Output the (x, y) coordinate of the center of the cell containing the given text.  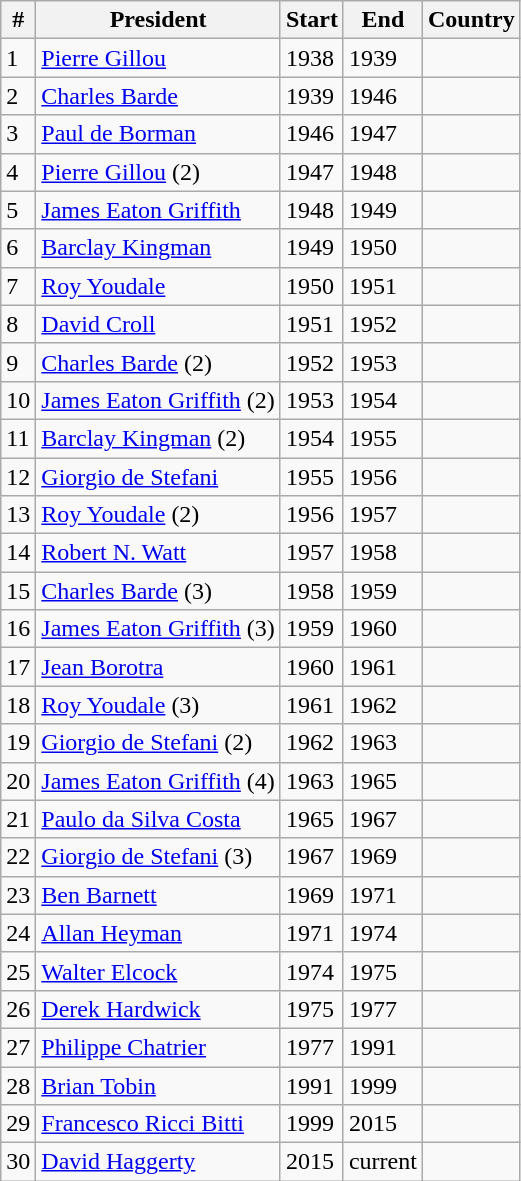
Francesco Ricci Bitti (158, 1124)
Robert N. Watt (158, 553)
26 (18, 1009)
James Eaton Griffith (4) (158, 781)
18 (18, 705)
Roy Youdale (2) (158, 515)
12 (18, 477)
1938 (312, 58)
13 (18, 515)
19 (18, 743)
Charles Barde (158, 96)
15 (18, 591)
# (18, 20)
6 (18, 248)
16 (18, 629)
Pierre Gillou (2) (158, 172)
David Croll (158, 324)
End (382, 20)
2 (18, 96)
23 (18, 895)
11 (18, 438)
Walter Elcock (158, 971)
Derek Hardwick (158, 1009)
James Eaton Griffith (158, 210)
9 (18, 362)
Allan Heyman (158, 933)
17 (18, 667)
30 (18, 1162)
current (382, 1162)
21 (18, 819)
Start (312, 20)
22 (18, 857)
5 (18, 210)
Roy Youdale (3) (158, 705)
8 (18, 324)
Charles Barde (3) (158, 591)
Barclay Kingman (158, 248)
27 (18, 1047)
David Haggerty (158, 1162)
20 (18, 781)
Country (471, 20)
President (158, 20)
3 (18, 134)
7 (18, 286)
James Eaton Griffith (2) (158, 400)
Philippe Chatrier (158, 1047)
Giorgio de Stefani (2) (158, 743)
28 (18, 1085)
24 (18, 933)
10 (18, 400)
Roy Youdale (158, 286)
4 (18, 172)
Ben Barnett (158, 895)
Jean Borotra (158, 667)
Pierre Gillou (158, 58)
1 (18, 58)
25 (18, 971)
Paulo da Silva Costa (158, 819)
Barclay Kingman (2) (158, 438)
Paul de Borman (158, 134)
Giorgio de Stefani (3) (158, 857)
Charles Barde (2) (158, 362)
14 (18, 553)
James Eaton Griffith (3) (158, 629)
Brian Tobin (158, 1085)
29 (18, 1124)
Giorgio de Stefani (158, 477)
